Find where the given text appears and provide that cell's center as (x, y) coordinate. 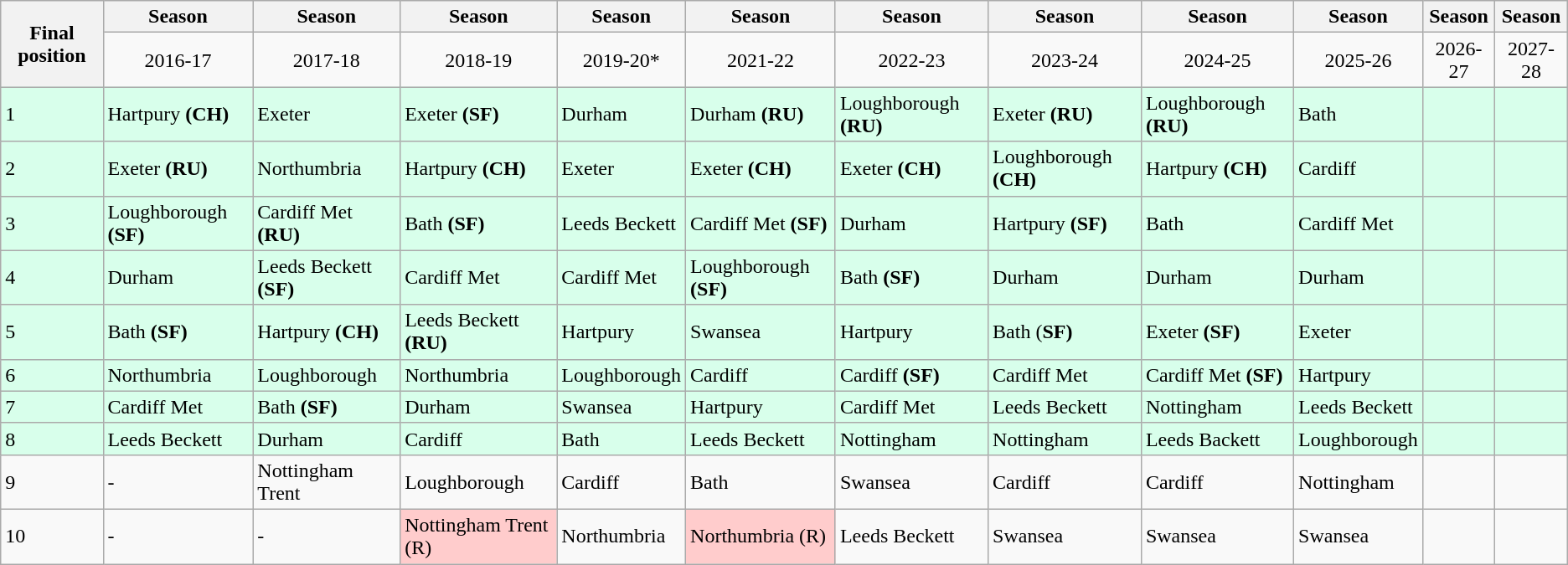
Durham (RU) (761, 114)
Cardiff Met (RU) (327, 223)
Leeds Backett (1217, 439)
7 (52, 407)
2016-17 (178, 60)
2027-28 (1531, 60)
Nottingham Trent (327, 482)
5 (52, 331)
2025-26 (1359, 60)
2024-25 (1217, 60)
2017-18 (327, 60)
Loughborough (CH) (1065, 169)
2022-23 (911, 60)
10 (52, 536)
2026-27 (1458, 60)
2019-20* (622, 60)
6 (52, 375)
1 (52, 114)
Hartpury (SF) (1065, 223)
4 (52, 278)
Leeds Beckett (RU) (479, 331)
3 (52, 223)
9 (52, 482)
Leeds Beckett (SF) (327, 278)
Nottingham Trent (R) (479, 536)
8 (52, 439)
2018-19 (479, 60)
Northumbria (R) (761, 536)
2021-22 (761, 60)
Final position (52, 44)
Cardiff (SF) (911, 375)
2023-24 (1065, 60)
2 (52, 169)
